Provide the (X, Y) coordinate of the cell's center where the given text is located.  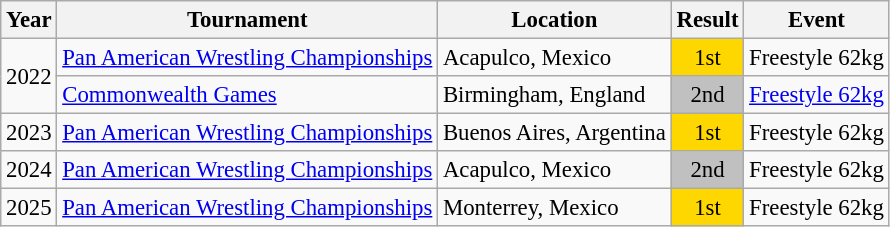
Result (708, 20)
Birmingham, England (555, 95)
2024 (29, 170)
Monterrey, Mexico (555, 208)
2025 (29, 208)
2022 (29, 76)
Location (555, 20)
2023 (29, 133)
Event (816, 20)
Buenos Aires, Argentina (555, 133)
Commonwealth Games (248, 95)
Year (29, 20)
Tournament (248, 20)
